Detect which cell encompasses the target text, then output its (x, y) center coordinate. 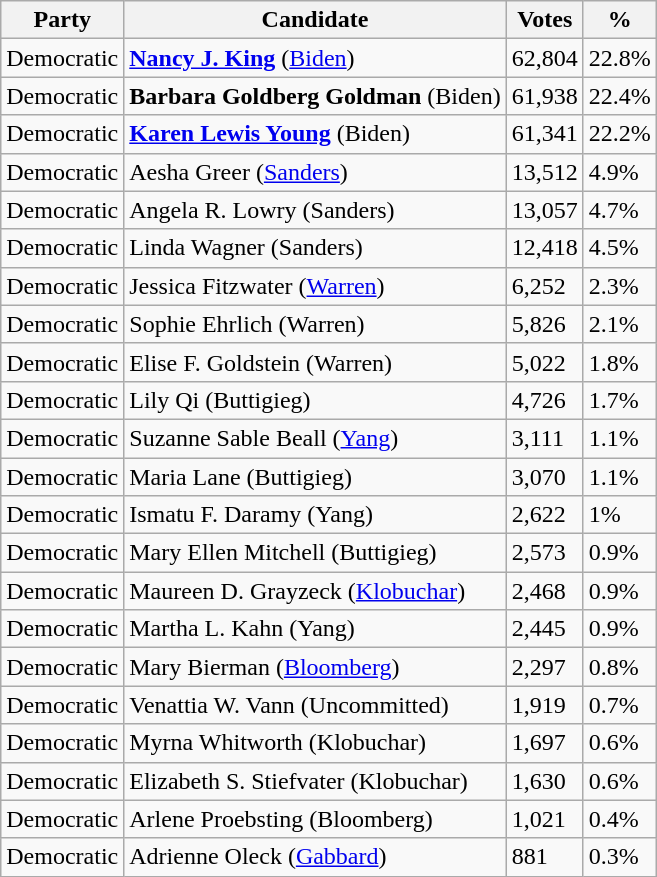
3,070 (544, 477)
62,804 (544, 58)
2,468 (544, 591)
0.8% (620, 667)
Candidate (315, 20)
Maureen D. Grayzeck (Klobuchar) (315, 591)
Elizabeth S. Stiefvater (Klobuchar) (315, 781)
Votes (544, 20)
Maria Lane (Buttigieg) (315, 477)
% (620, 20)
22.8% (620, 58)
Angela R. Lowry (Sanders) (315, 210)
Myrna Whitworth (Klobuchar) (315, 743)
2,573 (544, 553)
Lily Qi (Buttigieg) (315, 400)
Adrienne Oleck (Gabbard) (315, 857)
Mary Bierman (Bloomberg) (315, 667)
881 (544, 857)
1,919 (544, 705)
2,297 (544, 667)
2.3% (620, 286)
2,622 (544, 515)
Barbara Goldberg Goldman (Biden) (315, 96)
0.3% (620, 857)
6,252 (544, 286)
22.2% (620, 134)
Suzanne Sable Beall (Yang) (315, 438)
Elise F. Goldstein (Warren) (315, 362)
0.4% (620, 819)
2.1% (620, 324)
2,445 (544, 629)
Jessica Fitzwater (Warren) (315, 286)
1,697 (544, 743)
1,630 (544, 781)
0.7% (620, 705)
Martha L. Kahn (Yang) (315, 629)
4.7% (620, 210)
Party (62, 20)
1.7% (620, 400)
Sophie Ehrlich (Warren) (315, 324)
22.4% (620, 96)
3,111 (544, 438)
4.5% (620, 248)
5,826 (544, 324)
4.9% (620, 172)
Aesha Greer (Sanders) (315, 172)
4,726 (544, 400)
Ismatu F. Daramy (Yang) (315, 515)
Venattia W. Vann (Uncommitted) (315, 705)
13,512 (544, 172)
1% (620, 515)
1.8% (620, 362)
1,021 (544, 819)
Mary Ellen Mitchell (Buttigieg) (315, 553)
61,938 (544, 96)
Linda Wagner (Sanders) (315, 248)
Arlene Proebsting (Bloomberg) (315, 819)
5,022 (544, 362)
12,418 (544, 248)
61,341 (544, 134)
13,057 (544, 210)
Karen Lewis Young (Biden) (315, 134)
Nancy J. King (Biden) (315, 58)
